Search for the cell housing the specified text and yield its [x, y] center coordinate. 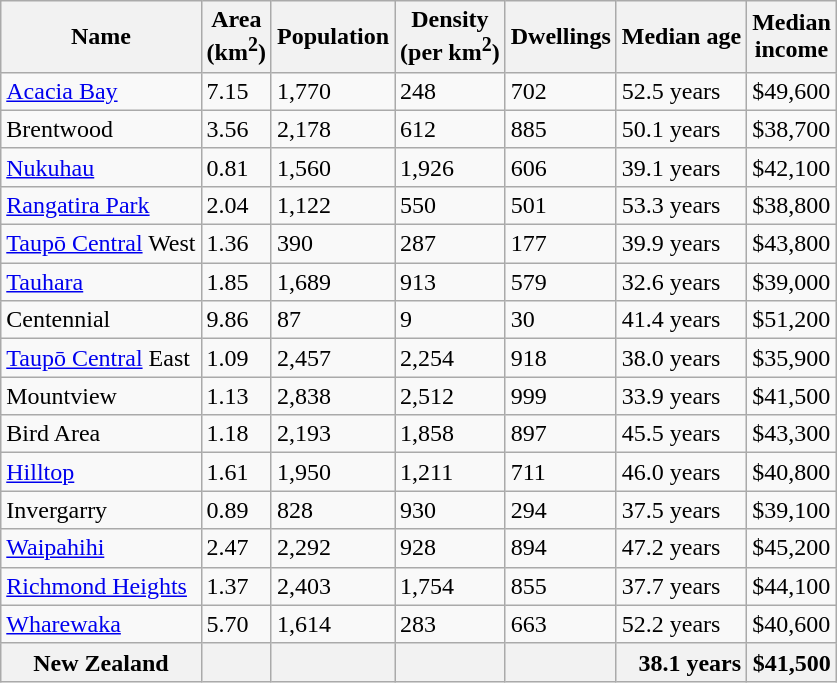
$49,600 [792, 91]
Hilltop [101, 472]
9 [450, 320]
39.9 years [681, 244]
918 [560, 358]
2,292 [332, 548]
287 [450, 244]
855 [560, 586]
Centennial [101, 320]
1.18 [236, 434]
2,254 [450, 358]
928 [450, 548]
2,457 [332, 358]
1,770 [332, 91]
1.85 [236, 282]
45.5 years [681, 434]
897 [560, 434]
3.56 [236, 129]
Taupō Central East [101, 358]
828 [332, 510]
Medianincome [792, 37]
Name [101, 37]
$40,600 [792, 624]
Median age [681, 37]
47.2 years [681, 548]
248 [450, 91]
1,122 [332, 205]
0.89 [236, 510]
1.61 [236, 472]
Bird Area [101, 434]
$39,000 [792, 282]
0.81 [236, 167]
999 [560, 396]
2,838 [332, 396]
50.1 years [681, 129]
$44,100 [792, 586]
$40,800 [792, 472]
52.5 years [681, 91]
1,689 [332, 282]
37.7 years [681, 586]
46.0 years [681, 472]
$51,200 [792, 320]
885 [560, 129]
390 [332, 244]
2.47 [236, 548]
2,193 [332, 434]
612 [450, 129]
579 [560, 282]
Richmond Heights [101, 586]
7.15 [236, 91]
Density(per km2) [450, 37]
$38,800 [792, 205]
52.2 years [681, 624]
$42,100 [792, 167]
1.13 [236, 396]
1,858 [450, 434]
1.09 [236, 358]
$43,300 [792, 434]
38.0 years [681, 358]
663 [560, 624]
Rangatira Park [101, 205]
Invergarry [101, 510]
913 [450, 282]
1,926 [450, 167]
39.1 years [681, 167]
283 [450, 624]
Taupō Central West [101, 244]
$35,900 [792, 358]
Tauhara [101, 282]
Nukuhau [101, 167]
1.37 [236, 586]
1.36 [236, 244]
1,754 [450, 586]
1,211 [450, 472]
Wharewaka [101, 624]
9.86 [236, 320]
2,178 [332, 129]
930 [450, 510]
Population [332, 37]
550 [450, 205]
38.1 years [681, 662]
2,512 [450, 396]
Area(km2) [236, 37]
Waipahihi [101, 548]
606 [560, 167]
$43,800 [792, 244]
$39,100 [792, 510]
2,403 [332, 586]
894 [560, 548]
$38,700 [792, 129]
53.3 years [681, 205]
5.70 [236, 624]
702 [560, 91]
New Zealand [101, 662]
1,950 [332, 472]
41.4 years [681, 320]
Brentwood [101, 129]
$45,200 [792, 548]
37.5 years [681, 510]
501 [560, 205]
711 [560, 472]
32.6 years [681, 282]
30 [560, 320]
1,560 [332, 167]
1,614 [332, 624]
Dwellings [560, 37]
2.04 [236, 205]
87 [332, 320]
33.9 years [681, 396]
294 [560, 510]
177 [560, 244]
Mountview [101, 396]
Acacia Bay [101, 91]
